Return (X, Y) of the center of cell containing provided text 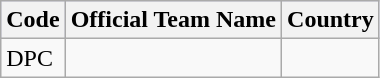
Code (33, 20)
DPC (33, 58)
Official Team Name (173, 20)
Country (331, 20)
